Locate the cell with the specified text and output its [X, Y] center coordinate. 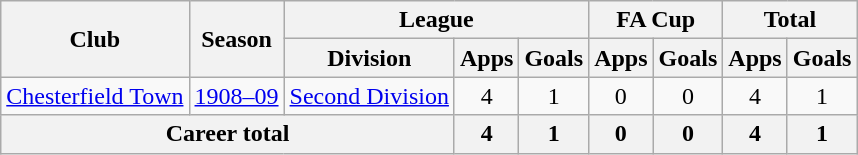
Division [369, 58]
1908–09 [236, 96]
FA Cup [656, 20]
Career total [228, 134]
Season [236, 39]
Total [790, 20]
Club [95, 39]
League [436, 20]
Second Division [369, 96]
Chesterfield Town [95, 96]
